Determine the [x, y] coordinate at the center of the cell enclosing the given text.  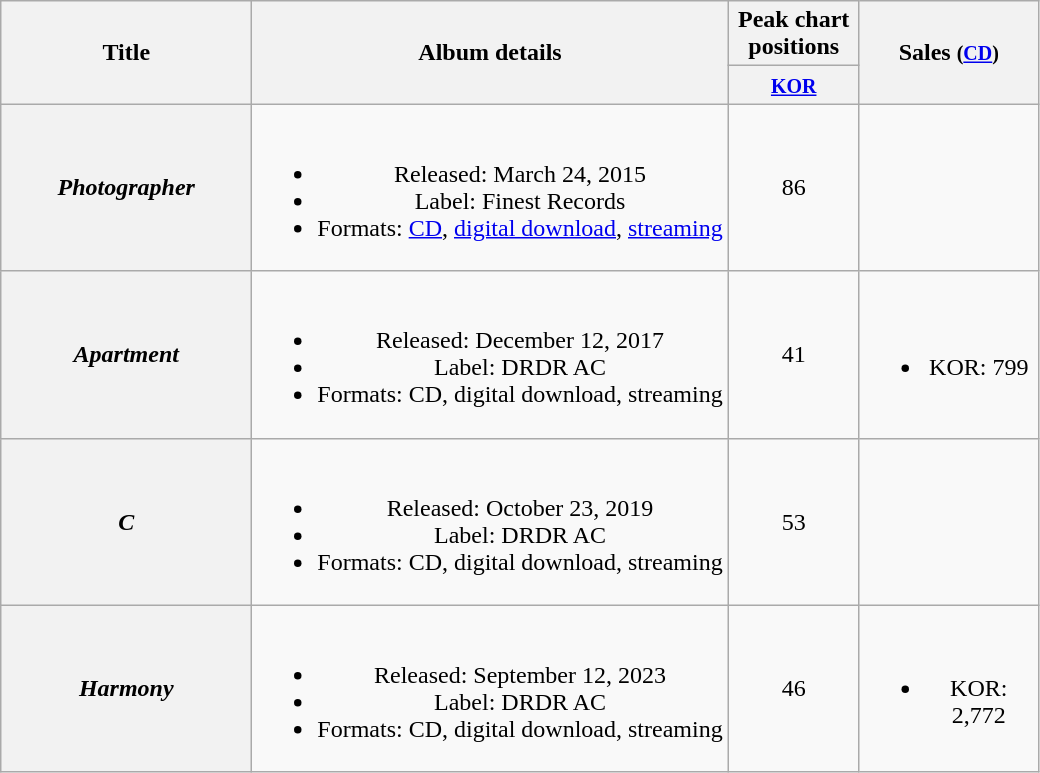
Released: December 12, 2017Label: DRDR ACFormats: CD, digital download, streaming [490, 354]
C [126, 522]
41 [794, 354]
Peak chart positions [794, 34]
53 [794, 522]
KOR: 2,772 [948, 688]
Sales (CD) [948, 52]
Released: October 23, 2019Label: DRDR ACFormats: CD, digital download, streaming [490, 522]
KOR: 799 [948, 354]
KOR [794, 85]
Album details [490, 52]
Title [126, 52]
Released: September 12, 2023Label: DRDR ACFormats: CD, digital download, streaming [490, 688]
Harmony [126, 688]
86 [794, 188]
46 [794, 688]
Released: March 24, 2015Label: Finest RecordsFormats: CD, digital download, streaming [490, 188]
Apartment [126, 354]
Photographer [126, 188]
